Scan for the cell matching the given text and deliver its [X, Y] coordinate at center. 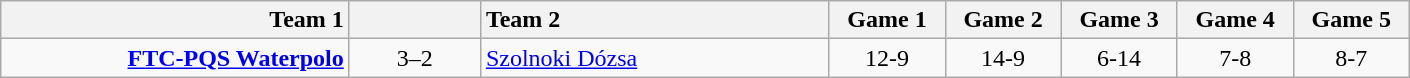
Team 2 [654, 20]
Game 4 [1235, 20]
8-7 [1351, 58]
6-14 [1119, 58]
12-9 [887, 58]
14-9 [1003, 58]
Game 1 [887, 20]
Game 2 [1003, 20]
FTC-PQS Waterpolo [176, 58]
7-8 [1235, 58]
Game 5 [1351, 20]
3–2 [414, 58]
Team 1 [176, 20]
Game 3 [1119, 20]
Szolnoki Dózsa [654, 58]
